Identify which cell holds the provided text, then report its [X, Y] central coordinate. 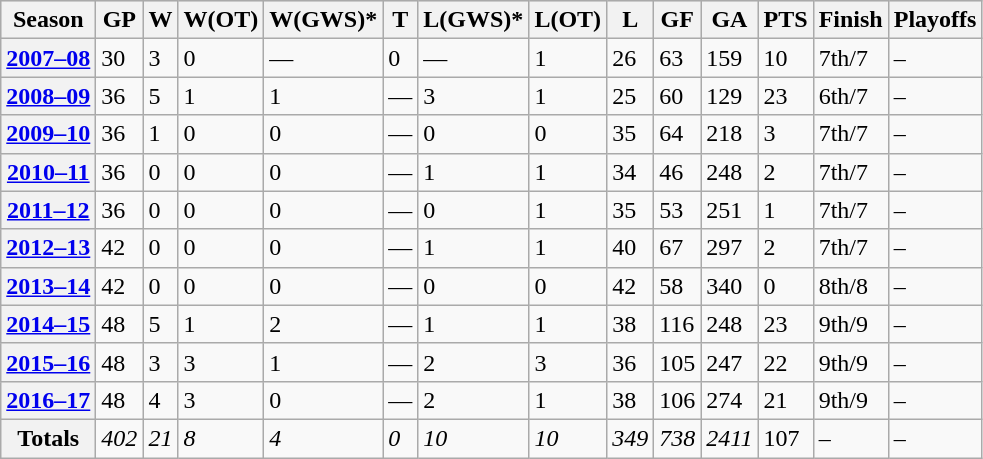
26 [630, 58]
Season [48, 20]
22 [786, 362]
34 [630, 172]
2013–14 [48, 286]
25 [630, 96]
W(OT) [221, 20]
2011–12 [48, 210]
2411 [730, 438]
Playoffs [935, 20]
8 [221, 438]
L [630, 20]
106 [678, 400]
GP [120, 20]
58 [678, 286]
340 [730, 286]
2010–11 [48, 172]
251 [730, 210]
67 [678, 248]
159 [730, 58]
Totals [48, 438]
2007–08 [48, 58]
107 [786, 438]
218 [730, 134]
2015–16 [48, 362]
2012–13 [48, 248]
GF [678, 20]
PTS [786, 20]
W(GWS)* [324, 20]
8th/8 [850, 286]
349 [630, 438]
274 [730, 400]
6th/7 [850, 96]
2016–17 [48, 400]
297 [730, 248]
T [400, 20]
GA [730, 20]
30 [120, 58]
64 [678, 134]
46 [678, 172]
116 [678, 324]
2008–09 [48, 96]
60 [678, 96]
40 [630, 248]
63 [678, 58]
L(GWS)* [474, 20]
738 [678, 438]
402 [120, 438]
53 [678, 210]
129 [730, 96]
247 [730, 362]
L(OT) [568, 20]
2009–10 [48, 134]
2014–15 [48, 324]
105 [678, 362]
W [160, 20]
Finish [850, 20]
